Detect which cell encompasses the target text, then output its [X, Y] center coordinate. 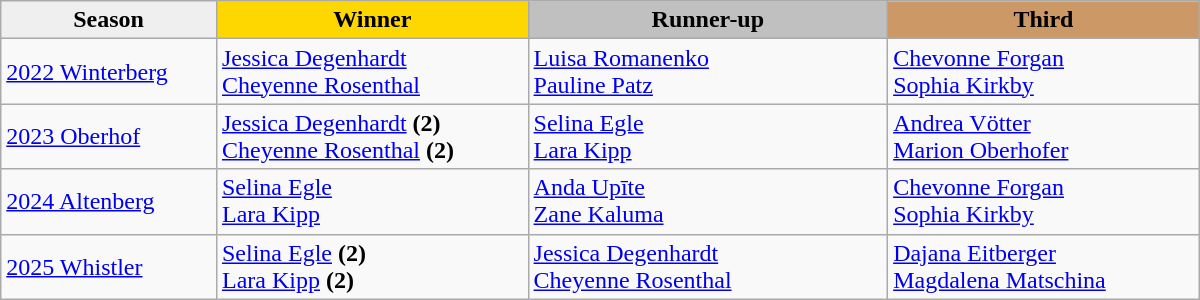
Runner-up [708, 20]
2022 Winterberg [109, 72]
Luisa RomanenkoPauline Patz [708, 72]
Season [109, 20]
2024 Altenberg [109, 202]
Third [1044, 20]
Andrea VötterMarion Oberhofer [1044, 136]
Jessica Degenhardt (2)Cheyenne Rosenthal (2) [372, 136]
Dajana EitbergerMagdalena Matschina [1044, 266]
Winner [372, 20]
2025 Whistler [109, 266]
2023 Oberhof [109, 136]
Selina Egle (2)Lara Kipp (2) [372, 266]
Anda UpīteZane Kaluma [708, 202]
